Return (x, y) of the center of cell containing provided text 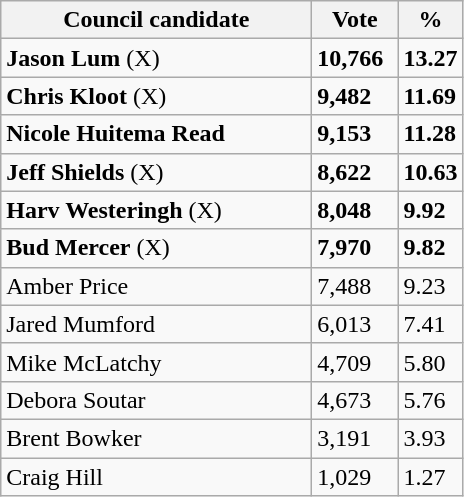
9.82 (430, 248)
Debora Soutar (156, 400)
5.76 (430, 400)
4,709 (355, 362)
7,970 (355, 248)
Brent Bowker (156, 438)
3,191 (355, 438)
8,048 (355, 210)
8,622 (355, 172)
9.23 (430, 286)
Amber Price (156, 286)
7.41 (430, 324)
10.63 (430, 172)
9,482 (355, 96)
Jeff Shields (X) (156, 172)
Harv Westeringh (X) (156, 210)
6,013 (355, 324)
Mike McLatchy (156, 362)
Chris Kloot (X) (156, 96)
Nicole Huitema Read (156, 134)
11.28 (430, 134)
4,673 (355, 400)
Bud Mercer (X) (156, 248)
Jason Lum (X) (156, 58)
Council candidate (156, 20)
1,029 (355, 477)
11.69 (430, 96)
3.93 (430, 438)
% (430, 20)
9,153 (355, 134)
5.80 (430, 362)
9.92 (430, 210)
Jared Mumford (156, 324)
13.27 (430, 58)
Craig Hill (156, 477)
7,488 (355, 286)
Vote (355, 20)
1.27 (430, 477)
10,766 (355, 58)
